Pinpoint the cell where the given text exists, returning its [X, Y] midpoint coordinate. 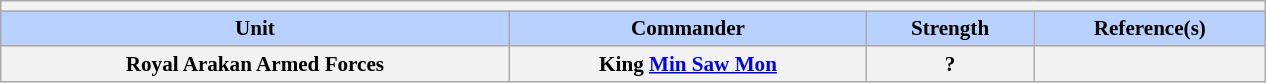
King Min Saw Mon [688, 64]
Strength [950, 28]
Royal Arakan Armed Forces [255, 64]
Commander [688, 28]
Reference(s) [1150, 28]
? [950, 64]
Unit [255, 28]
